Locate the cell with the specified text and output its (x, y) center coordinate. 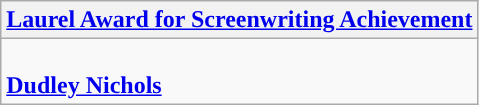
Laurel Award for Screenwriting Achievement (240, 20)
Dudley Nichols (240, 72)
